Return the (x, y) coordinate for the center point of the cell that contains the specified text.  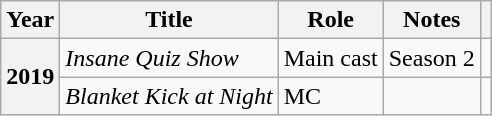
Blanket Kick at Night (169, 96)
2019 (30, 77)
Year (30, 20)
Insane Quiz Show (169, 58)
Role (330, 20)
Notes (432, 20)
Main cast (330, 58)
Title (169, 20)
MC (330, 96)
Season 2 (432, 58)
